Pinpoint the cell where the given text exists, returning its [X, Y] midpoint coordinate. 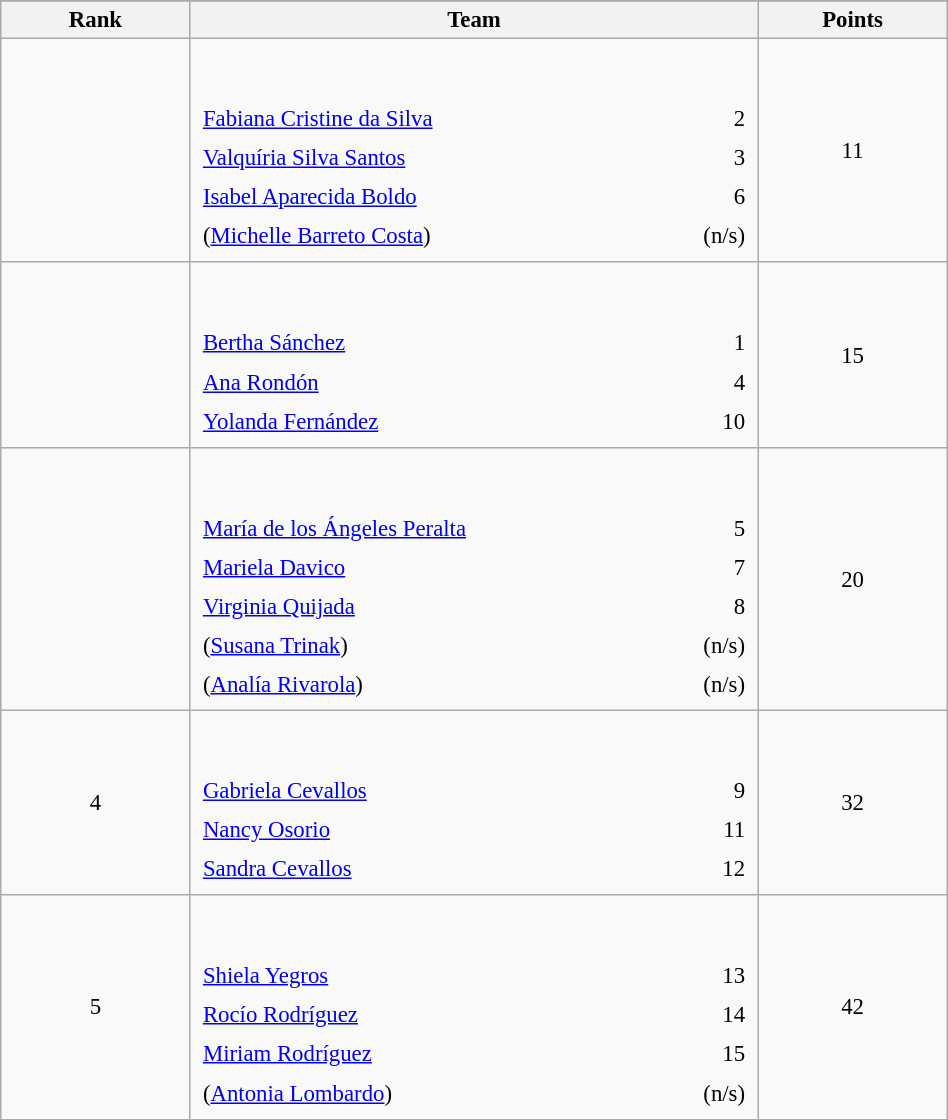
Shiela Yegros [416, 976]
María de los Ángeles Peralta 5 Mariela Davico 7 Virginia Quijada 8 (Susana Trinak) (n/s) (Analía Rivarola) (n/s) [474, 578]
Nancy Osorio [430, 830]
3 [701, 158]
7 [706, 567]
Team [474, 20]
9 [706, 791]
13 [694, 976]
20 [852, 578]
8 [706, 606]
Bertha Sánchez 1 Ana Rondón 4 Yolanda Fernández 10 [474, 354]
Rank [96, 20]
1 [710, 343]
Shiela Yegros 13 Rocío Rodríguez 14 Miriam Rodríguez 15 (Antonia Lombardo) (n/s) [474, 1007]
Rocío Rodríguez [416, 1015]
(Antonia Lombardo) [416, 1093]
(Analía Rivarola) [429, 684]
Virginia Quijada [429, 606]
Mariela Davico [429, 567]
6 [701, 197]
Yolanda Fernández [432, 421]
Fabiana Cristine da Silva 2 Valquíria Silva Santos 3 Isabel Aparecida Boldo 6 (Michelle Barreto Costa) (n/s) [474, 151]
Sandra Cevallos [430, 869]
12 [706, 869]
Points [852, 20]
Gabriela Cevallos 9 Nancy Osorio 11 Sandra Cevallos 12 [474, 802]
2 [701, 119]
Bertha Sánchez [432, 343]
Gabriela Cevallos [430, 791]
María de los Ángeles Peralta [429, 528]
Fabiana Cristine da Silva [424, 119]
Valquíria Silva Santos [424, 158]
(Susana Trinak) [429, 645]
10 [710, 421]
Miriam Rodríguez [416, 1054]
Isabel Aparecida Boldo [424, 197]
32 [852, 802]
(Michelle Barreto Costa) [424, 236]
Ana Rondón [432, 382]
14 [694, 1015]
42 [852, 1007]
